Provide the (X, Y) coordinate of the cell's center where the given text is located.  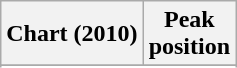
Peakposition (189, 34)
Chart (2010) (72, 34)
